Return (X, Y) of the center of cell containing provided text 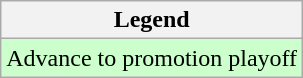
Legend (152, 20)
Advance to promotion playoff (152, 58)
